For the text-containing cell, return its midpoint in (x, y) coordinate format. 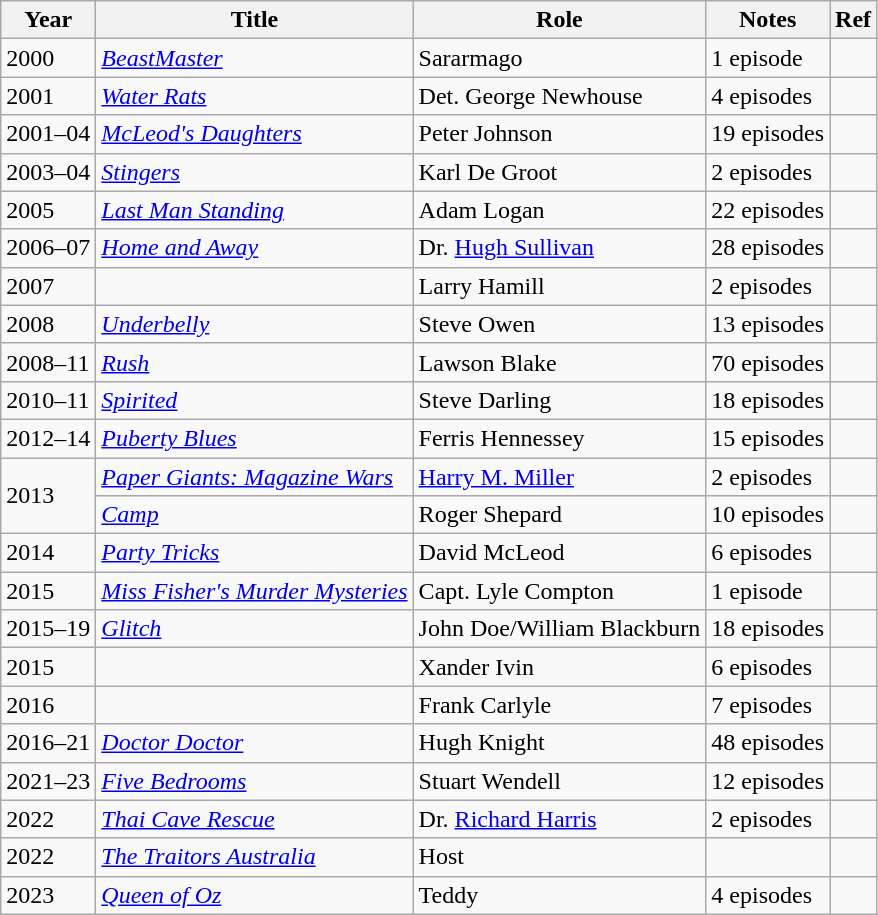
Steve Darling (560, 400)
Xander Ivin (560, 667)
McLeod's Daughters (254, 134)
Water Rats (254, 96)
Paper Giants: Magazine Wars (254, 477)
2000 (48, 58)
Ref (854, 20)
Harry M. Miller (560, 477)
BeastMaster (254, 58)
Underbelly (254, 324)
Camp (254, 515)
Adam Logan (560, 210)
15 episodes (768, 438)
48 episodes (768, 743)
Lawson Blake (560, 362)
Glitch (254, 629)
2021–23 (48, 781)
Doctor Doctor (254, 743)
Year (48, 20)
2015–19 (48, 629)
Puberty Blues (254, 438)
13 episodes (768, 324)
2016–21 (48, 743)
2014 (48, 553)
10 episodes (768, 515)
2003–04 (48, 172)
Sararmago (560, 58)
Miss Fisher's Murder Mysteries (254, 591)
Host (560, 857)
Notes (768, 20)
Roger Shepard (560, 515)
Dr. Richard Harris (560, 819)
2016 (48, 705)
2005 (48, 210)
Hugh Knight (560, 743)
2001–04 (48, 134)
Stuart Wendell (560, 781)
Role (560, 20)
Last Man Standing (254, 210)
Title (254, 20)
2007 (48, 286)
Spirited (254, 400)
Ferris Hennessey (560, 438)
Steve Owen (560, 324)
19 episodes (768, 134)
22 episodes (768, 210)
2001 (48, 96)
Home and Away (254, 248)
2010–11 (48, 400)
2006–07 (48, 248)
2008 (48, 324)
Teddy (560, 895)
Larry Hamill (560, 286)
Peter Johnson (560, 134)
28 episodes (768, 248)
70 episodes (768, 362)
Frank Carlyle (560, 705)
Capt. Lyle Compton (560, 591)
Queen of Oz (254, 895)
The Traitors Australia (254, 857)
Five Bedrooms (254, 781)
Stingers (254, 172)
2012–14 (48, 438)
7 episodes (768, 705)
David McLeod (560, 553)
Rush (254, 362)
Det. George Newhouse (560, 96)
2023 (48, 895)
Party Tricks (254, 553)
John Doe/William Blackburn (560, 629)
Karl De Groot (560, 172)
Thai Cave Rescue (254, 819)
2008–11 (48, 362)
12 episodes (768, 781)
Dr. Hugh Sullivan (560, 248)
2013 (48, 496)
